Find where the given text appears and provide that cell's center as (X, Y) coordinate. 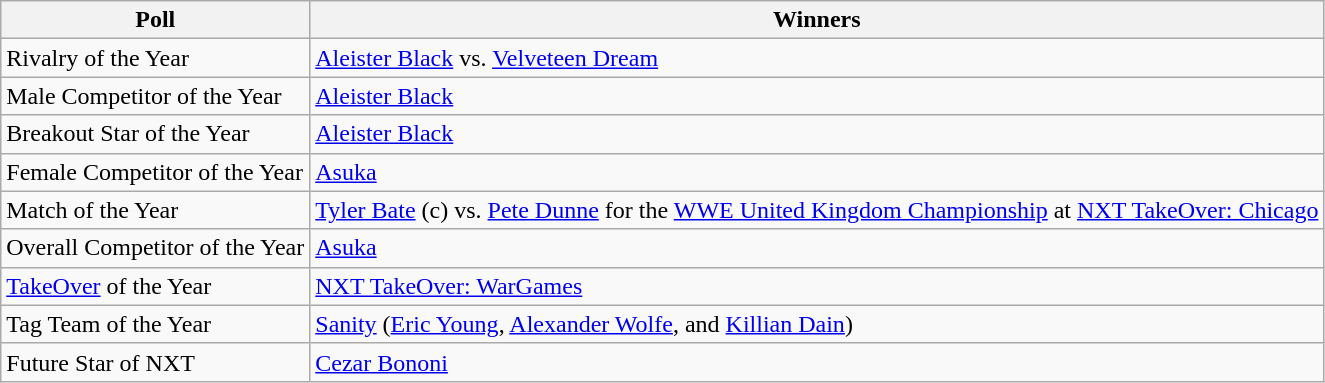
Poll (156, 20)
Male Competitor of the Year (156, 96)
Female Competitor of the Year (156, 172)
Cezar Bononi (817, 362)
Breakout Star of the Year (156, 134)
Tag Team of the Year (156, 324)
TakeOver of the Year (156, 286)
Winners (817, 20)
Sanity (Eric Young, Alexander Wolfe, and Killian Dain) (817, 324)
NXT TakeOver: WarGames (817, 286)
Match of the Year (156, 210)
Future Star of NXT (156, 362)
Aleister Black vs. Velveteen Dream (817, 58)
Overall Competitor of the Year (156, 248)
Rivalry of the Year (156, 58)
Tyler Bate (c) vs. Pete Dunne for the WWE United Kingdom Championship at NXT TakeOver: Chicago (817, 210)
